Search for the cell housing the specified text and yield its [X, Y] center coordinate. 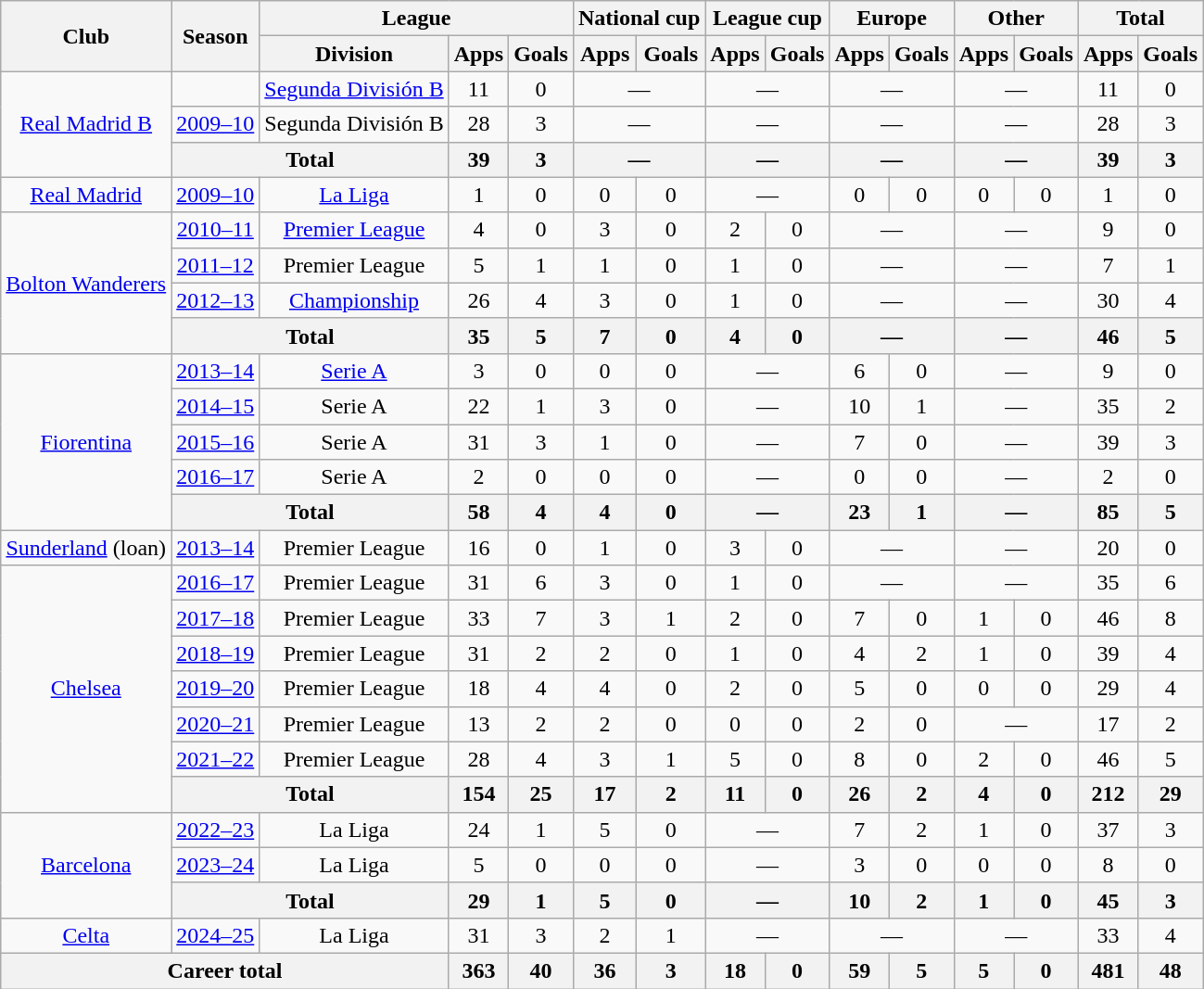
2012–13 [215, 300]
30 [1108, 300]
36 [604, 970]
Europe [892, 19]
13 [478, 724]
58 [478, 513]
Career total [224, 970]
2019–20 [215, 689]
22 [478, 406]
37 [1108, 830]
Fiorentina [86, 441]
2015–16 [215, 442]
2020–21 [215, 724]
48 [1171, 970]
Bolton Wanderers [86, 283]
Barcelona [86, 865]
2011–12 [215, 265]
2021–22 [215, 759]
85 [1108, 513]
2010–11 [215, 230]
Celta [86, 935]
Chelsea [86, 689]
Other [1016, 19]
24 [478, 830]
25 [541, 794]
League cup [767, 19]
2014–15 [215, 406]
20 [1108, 548]
Real Madrid [86, 195]
Season [215, 36]
2018–19 [215, 653]
Division [354, 54]
Sunderland (loan) [86, 548]
59 [859, 970]
212 [1108, 794]
154 [478, 794]
2023–24 [215, 865]
481 [1108, 970]
2022–23 [215, 830]
Club [86, 36]
40 [541, 970]
Championship [354, 300]
Real Madrid B [86, 124]
2024–25 [215, 935]
League [417, 19]
National cup [639, 19]
23 [859, 513]
45 [1108, 900]
363 [478, 970]
2017–18 [215, 618]
16 [478, 548]
